From the cell containing the given text, extract its center point as [x, y] coordinate. 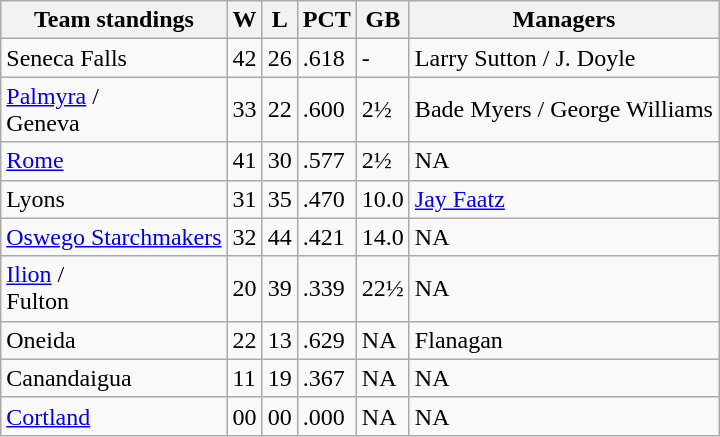
11 [244, 378]
Palmyra /Geneva [114, 110]
W [244, 20]
.618 [326, 58]
Cortland [114, 416]
PCT [326, 20]
30 [280, 161]
10.0 [382, 199]
32 [244, 237]
Bade Myers / George Williams [564, 110]
19 [280, 378]
Rome [114, 161]
33 [244, 110]
Flanagan [564, 340]
41 [244, 161]
44 [280, 237]
.629 [326, 340]
- [382, 58]
.367 [326, 378]
39 [280, 288]
22½ [382, 288]
Canandaigua [114, 378]
.339 [326, 288]
Seneca Falls [114, 58]
Team standings [114, 20]
Larry Sutton / J. Doyle [564, 58]
20 [244, 288]
Managers [564, 20]
42 [244, 58]
13 [280, 340]
Jay Faatz [564, 199]
GB [382, 20]
.470 [326, 199]
.421 [326, 237]
L [280, 20]
14.0 [382, 237]
Oneida [114, 340]
35 [280, 199]
26 [280, 58]
.600 [326, 110]
.000 [326, 416]
Oswego Starchmakers [114, 237]
Ilion /Fulton [114, 288]
31 [244, 199]
.577 [326, 161]
Lyons [114, 199]
